Find where the given text appears and provide that cell's center as (X, Y) coordinate. 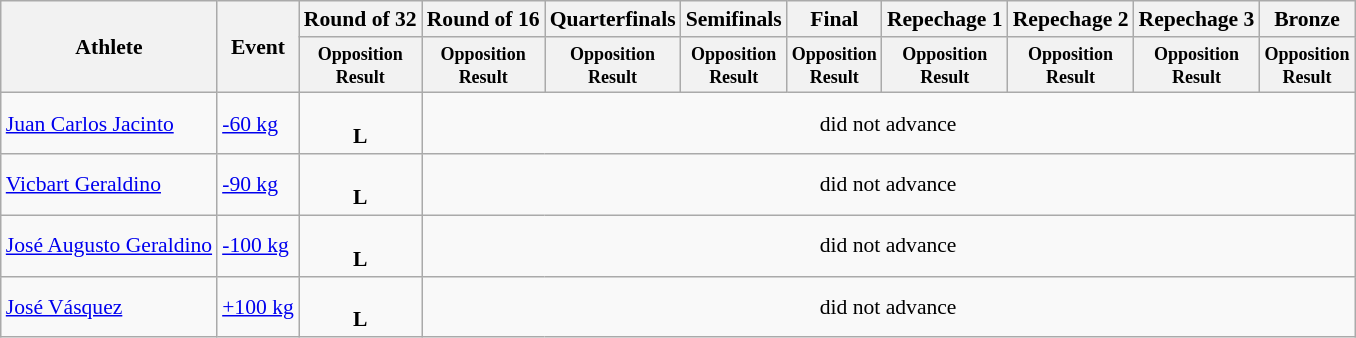
Repechage 2 (1071, 19)
Final (834, 19)
Juan Carlos Jacinto (109, 124)
Event (258, 47)
+100 kg (258, 306)
Bronze (1306, 19)
Round of 32 (360, 19)
Round of 16 (484, 19)
Repechage 3 (1197, 19)
José Vásquez (109, 306)
Athlete (109, 47)
Vicbart Geraldino (109, 184)
Quarterfinals (613, 19)
-90 kg (258, 184)
Repechage 1 (945, 19)
-60 kg (258, 124)
-100 kg (258, 246)
José Augusto Geraldino (109, 246)
Semifinals (734, 19)
